Scan for the cell matching the given text and deliver its [X, Y] coordinate at center. 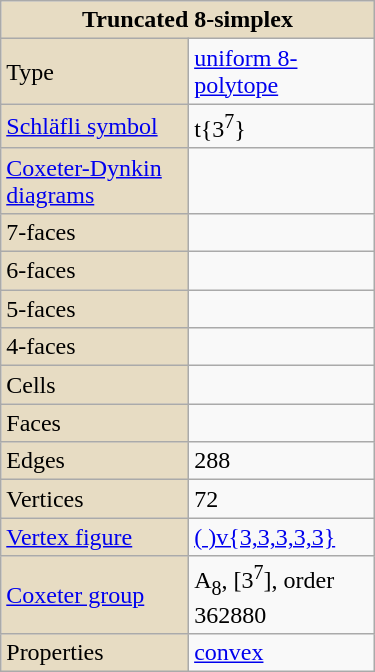
Vertices [95, 499]
Edges [95, 461]
convex [282, 653]
72 [282, 499]
7-faces [95, 232]
Coxeter-Dynkin diagrams [95, 180]
Truncated 8-simplex [188, 20]
Type [95, 72]
( )v{3,3,3,3,3} [282, 537]
A8, [37], order 362880 [282, 595]
5-faces [95, 309]
Properties [95, 653]
288 [282, 461]
Faces [95, 423]
Coxeter group [95, 595]
Schläfli symbol [95, 126]
t{37} [282, 126]
6-faces [95, 271]
uniform 8-polytope [282, 72]
Cells [95, 385]
Vertex figure [95, 537]
4-faces [95, 347]
